For the text-containing cell, return its midpoint in (x, y) coordinate format. 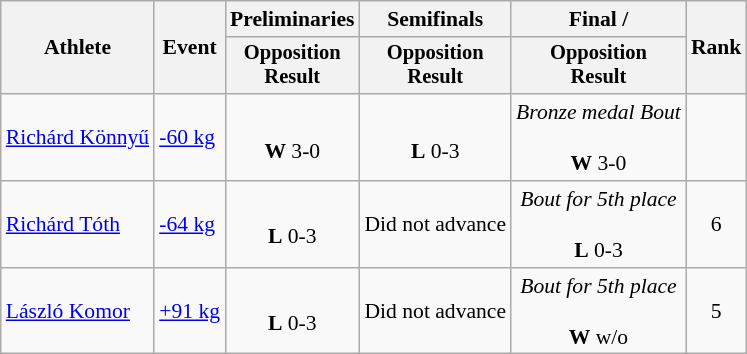
Event (190, 48)
Semifinals (435, 19)
W 3-0 (292, 138)
-64 kg (190, 224)
Rank (716, 48)
Bronze medal BoutW 3-0 (598, 138)
6 (716, 224)
Athlete (78, 48)
Bout for 5th placeL 0-3 (598, 224)
Preliminaries (292, 19)
Did not advance (435, 224)
-60 kg (190, 138)
Final / (598, 19)
Richárd Tóth (78, 224)
Richárd Könnyű (78, 138)
